Find where the given text appears and provide that cell's center as (X, Y) coordinate. 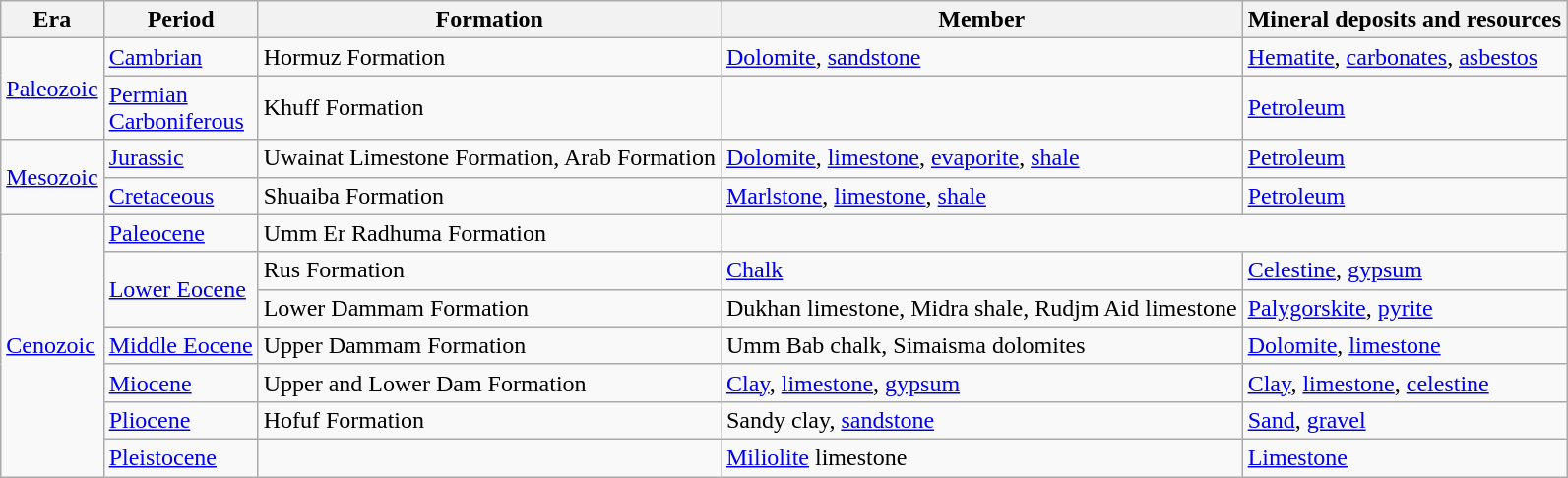
Permian Carboniferous (181, 108)
Cambrian (181, 57)
Miocene (181, 383)
Jurassic (181, 158)
Khuff Formation (489, 108)
Hofuf Formation (489, 420)
Clay, limestone, gypsum (981, 383)
Lower Dammam Formation (489, 308)
Hematite, carbonates, asbestos (1405, 57)
Hormuz Formation (489, 57)
Umm Bab chalk, Simaisma dolomites (981, 345)
Sandy clay, sandstone (981, 420)
Palygorskite, pyrite (1405, 308)
Dolomite, limestone (1405, 345)
Mesozoic (52, 177)
Paleozoic (52, 89)
Formation (489, 20)
Cretaceous (181, 196)
Marlstone, limestone, shale (981, 196)
Lower Eocene (181, 289)
Period (181, 20)
Pliocene (181, 420)
Chalk (981, 270)
Mineral deposits and resources (1405, 20)
Era (52, 20)
Upper and Lower Dam Formation (489, 383)
Celestine, gypsum (1405, 270)
Shuaiba Formation (489, 196)
Umm Er Radhuma Formation (489, 233)
Pleistocene (181, 457)
Member (981, 20)
Dolomite, sandstone (981, 57)
Uwainat Limestone Formation, Arab Formation (489, 158)
Clay, limestone, celestine (1405, 383)
Dolomite, limestone, evaporite, shale (981, 158)
Upper Dammam Formation (489, 345)
Limestone (1405, 457)
Middle Eocene (181, 345)
Miliolite limestone (981, 457)
Cenozoic (52, 345)
Dukhan limestone, Midra shale, Rudjm Aid limestone (981, 308)
Rus Formation (489, 270)
Paleocene (181, 233)
Sand, gravel (1405, 420)
